Determine the (X, Y) coordinate at the center of the cell enclosing the given text.  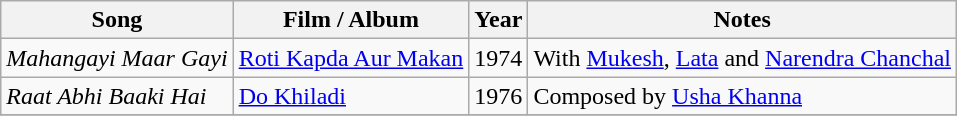
With Mukesh, Lata and Narendra Chanchal (742, 58)
Film / Album (351, 20)
Notes (742, 20)
Raat Abhi Baaki Hai (117, 96)
1976 (498, 96)
Song (117, 20)
Mahangayi Maar Gayi (117, 58)
Year (498, 20)
1974 (498, 58)
Composed by Usha Khanna (742, 96)
Roti Kapda Aur Makan (351, 58)
Do Khiladi (351, 96)
